Identify which cell holds the provided text, then report its [X, Y] central coordinate. 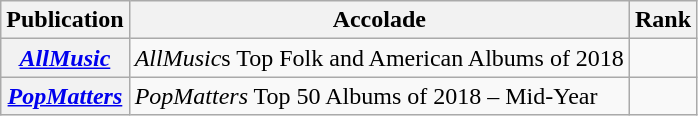
PopMatters [65, 96]
Accolade [379, 20]
AllMusics Top Folk and American Albums of 2018 [379, 58]
Rank [662, 20]
Publication [65, 20]
AllMusic [65, 58]
PopMatters Top 50 Albums of 2018 – Mid-Year [379, 96]
